Provide the (x, y) coordinate of the cell's center where the given text is located.  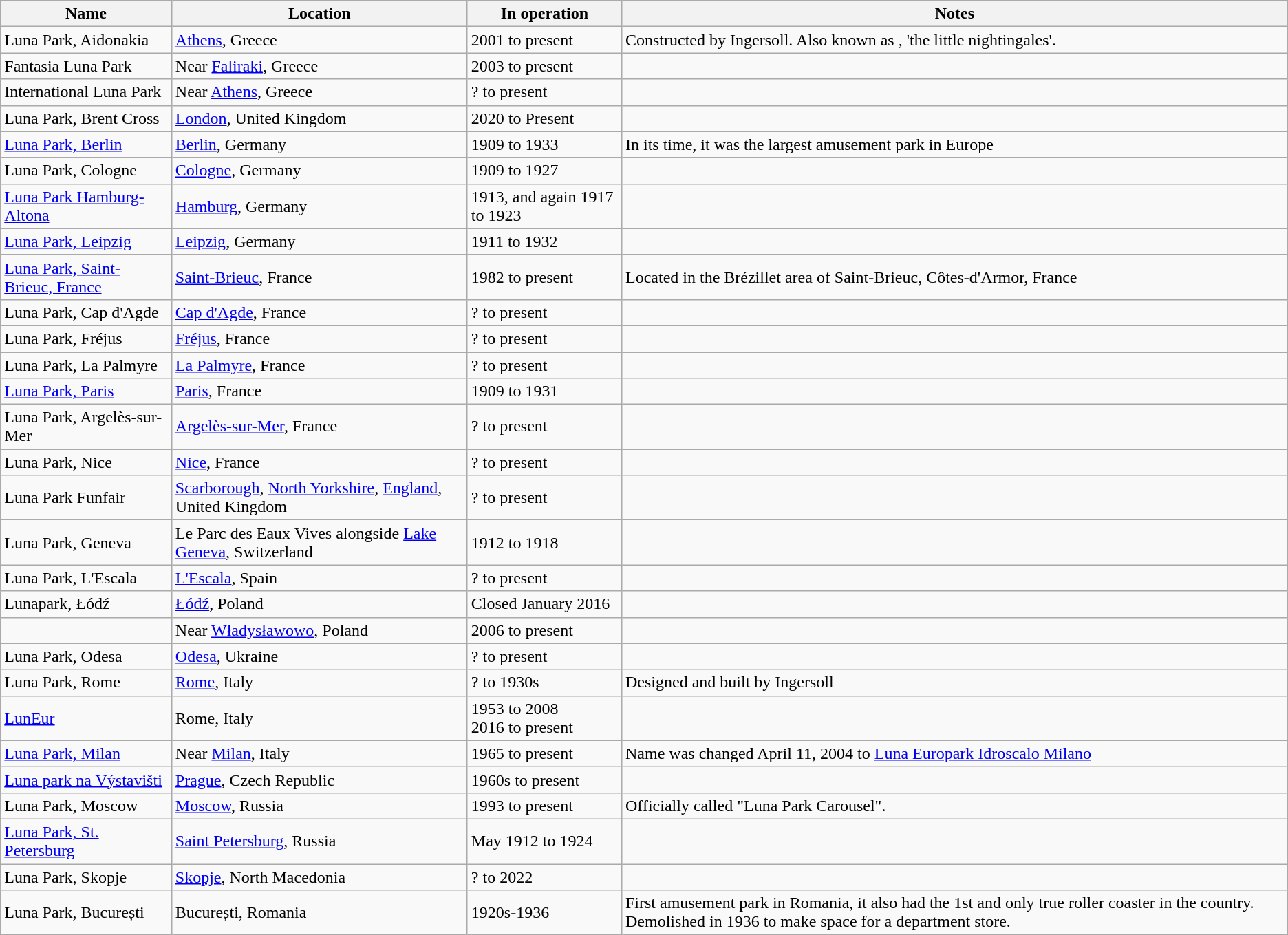
Officially called "Luna Park Carousel". (954, 806)
Constructed by Ingersoll. Also known as , 'the little nightingales'. (954, 40)
Fantasia Luna Park (87, 66)
București, Romania (319, 912)
Luna Park, Argelès-sur-Mer (87, 427)
1911 to 1932 (544, 241)
Athens, Greece (319, 40)
Lunapark, Łódź (87, 604)
Luna Park Funfair (87, 498)
1982 to present (544, 277)
1993 to present (544, 806)
1920s-1936 (544, 912)
Skopje, North Macedonia (319, 877)
1913, and again 1917 to 1923 (544, 206)
Saint-Brieuc, France (319, 277)
Near Milan, Italy (319, 753)
1909 to 1933 (544, 144)
La Palmyre, France (319, 365)
Near Faliraki, Greece (319, 66)
Scarborough, North Yorkshire, England, United Kingdom (319, 498)
Near Władysławowo, Poland (319, 630)
Luna Park, Fréjus (87, 338)
2006 to present (544, 630)
Luna Park, Leipzig (87, 241)
International Luna Park (87, 92)
Luna park na Výstavišti (87, 780)
Łódź, Poland (319, 604)
London, United Kingdom (319, 118)
Luna Park, Saint-Brieuc, France (87, 277)
May 1912 to 1924 (544, 841)
Prague, Czech Republic (319, 780)
Closed January 2016 (544, 604)
Near Athens, Greece (319, 92)
Paris, France (319, 391)
? to 2022 (544, 877)
Luna Park, Cap d'Agde (87, 312)
Luna Park, Paris (87, 391)
Luna Park, Nice (87, 462)
Designed and built by Ingersoll (954, 683)
Location (319, 14)
Moscow, Russia (319, 806)
Luna Park, Brent Cross (87, 118)
1965 to present (544, 753)
Leipzig, Germany (319, 241)
Located in the Brézillet area of Saint-Brieuc, Côtes-d'Armor, France (954, 277)
Fréjus, France (319, 338)
Luna Park, Odesa (87, 656)
Argelès-sur-Mer, France (319, 427)
1960s to present (544, 780)
Odesa, Ukraine (319, 656)
Luna Park, Berlin (87, 144)
Nice, France (319, 462)
L'Escala, Spain (319, 578)
Luna Park, Cologne (87, 171)
Name was changed April 11, 2004 to Luna Europark Idroscalo Milano (954, 753)
Luna Park, Geneva (87, 542)
Luna Park, București (87, 912)
Luna Park, St. Petersburg (87, 841)
Luna Park, Milan (87, 753)
Luna Park Hamburg-Altona (87, 206)
? to 1930s (544, 683)
Luna Park, Rome (87, 683)
2020 to Present (544, 118)
Hamburg, Germany (319, 206)
LunEur (87, 718)
Cap d'Agde, France (319, 312)
Saint Petersburg, Russia (319, 841)
1909 to 1931 (544, 391)
Notes (954, 14)
Luna Park, Skopje (87, 877)
2001 to present (544, 40)
Luna Park, Moscow (87, 806)
1909 to 1927 (544, 171)
Luna Park, La Palmyre (87, 365)
Name (87, 14)
Le Parc des Eaux Vives alongside Lake Geneva, Switzerland (319, 542)
In its time, it was the largest amusement park in Europe (954, 144)
Berlin, Germany (319, 144)
In operation (544, 14)
Luna Park, L'Escala (87, 578)
Luna Park, Aidonakia (87, 40)
1953 to 20082016 to present (544, 718)
Cologne, Germany (319, 171)
2003 to present (544, 66)
1912 to 1918 (544, 542)
